Determine the (x, y) coordinate at the center of the cell enclosing the given text.  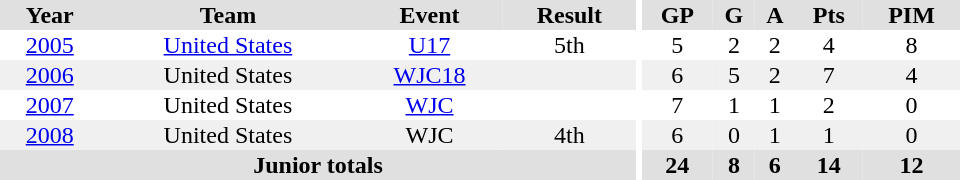
2005 (50, 45)
WJC18 (429, 75)
2008 (50, 135)
12 (912, 165)
Result (570, 15)
GP (678, 15)
24 (678, 165)
U17 (429, 45)
Team (228, 15)
PIM (912, 15)
2006 (50, 75)
A (775, 15)
14 (829, 165)
2007 (50, 105)
Junior totals (318, 165)
5th (570, 45)
G (734, 15)
Year (50, 15)
Pts (829, 15)
Event (429, 15)
4th (570, 135)
